Find where the given text appears and provide that cell's center as [x, y] coordinate. 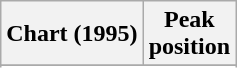
Chart (1995) [72, 34]
Peakposition [189, 34]
